Return [X, Y] of the center of cell containing provided text 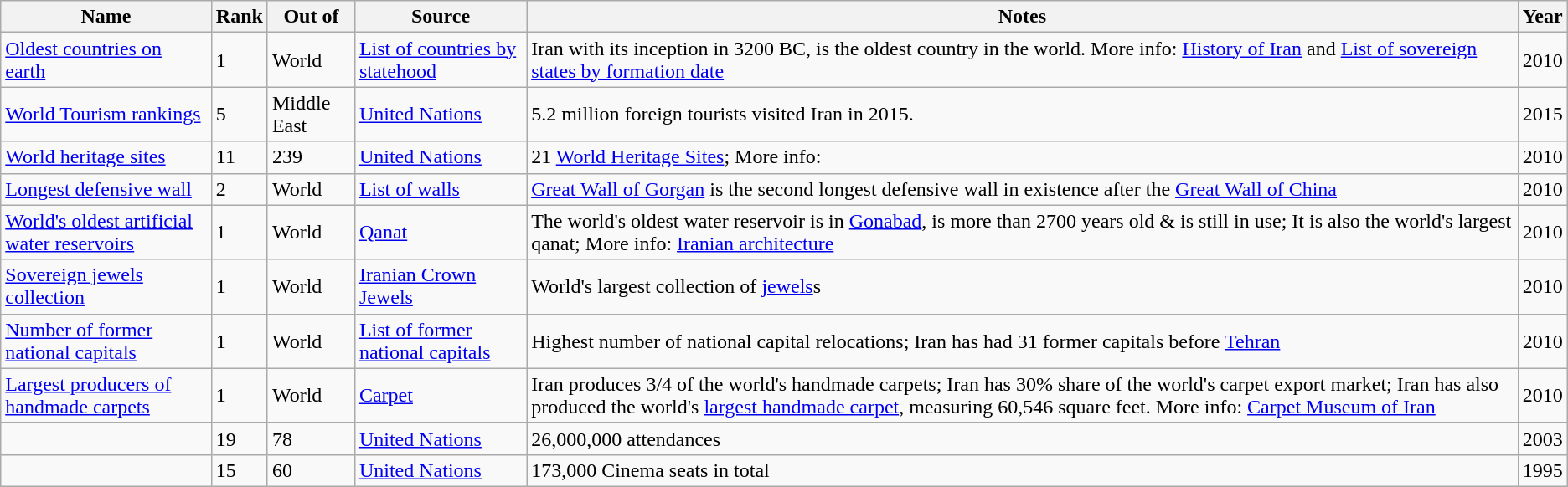
Largest producers of handmade carpets [106, 395]
Source [441, 17]
19 [240, 438]
Longest defensive wall [106, 189]
Qanat [441, 233]
26,000,000 attendances [1023, 438]
World's oldest artificial water reservoirs [106, 233]
Notes [1023, 17]
2015 [1543, 114]
List of walls [441, 189]
239 [311, 157]
5 [240, 114]
11 [240, 157]
World heritage sites [106, 157]
5.2 million foreign tourists visited Iran in 2015. [1023, 114]
1995 [1543, 470]
Iran with its inception in 3200 BC, is the oldest country in the world. More info: History of Iran and List of sovereign states by formation date [1023, 60]
Number of former national capitals [106, 341]
Out of [311, 17]
Middle East [311, 114]
Carpet [441, 395]
World's largest collection of jewelss [1023, 286]
Sovereign jewels collection [106, 286]
15 [240, 470]
173,000 Cinema seats in total [1023, 470]
Oldest countries on earth [106, 60]
78 [311, 438]
Great Wall of Gorgan is the second longest defensive wall in existence after the Great Wall of China [1023, 189]
Rank [240, 17]
Highest number of national capital relocations; Iran has had 31 former capitals before Tehran [1023, 341]
List of countries by statehood [441, 60]
60 [311, 470]
Iranian Crown Jewels [441, 286]
List of former national capitals [441, 341]
Name [106, 17]
2003 [1543, 438]
21 World Heritage Sites; More info: [1023, 157]
World Tourism rankings [106, 114]
2 [240, 189]
Year [1543, 17]
